Find where the given text appears and provide that cell's center as [x, y] coordinate. 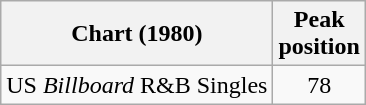
Peakposition [319, 34]
US Billboard R&B Singles [137, 85]
Chart (1980) [137, 34]
78 [319, 85]
